Capture the cell that displays the provided text and extract its (X, Y) central coordinate. 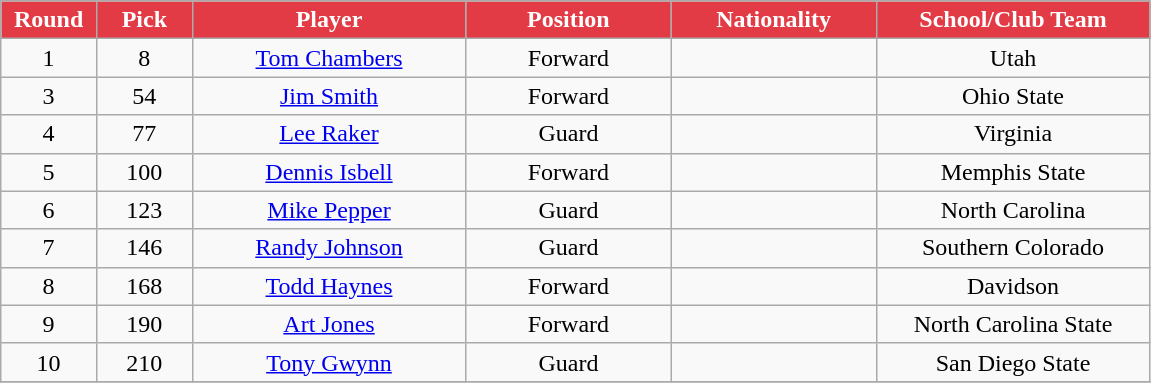
Southern Colorado (1013, 248)
San Diego State (1013, 362)
6 (49, 210)
Randy Johnson (329, 248)
Dennis Isbell (329, 172)
7 (49, 248)
5 (49, 172)
Virginia (1013, 134)
Round (49, 20)
Utah (1013, 58)
Mike Pepper (329, 210)
Ohio State (1013, 96)
10 (49, 362)
100 (144, 172)
146 (144, 248)
Lee Raker (329, 134)
School/Club Team (1013, 20)
North Carolina (1013, 210)
123 (144, 210)
9 (49, 324)
Jim Smith (329, 96)
190 (144, 324)
Tony Gwynn (329, 362)
3 (49, 96)
54 (144, 96)
Position (568, 20)
Todd Haynes (329, 286)
Memphis State (1013, 172)
Nationality (774, 20)
Art Jones (329, 324)
77 (144, 134)
Davidson (1013, 286)
North Carolina State (1013, 324)
4 (49, 134)
210 (144, 362)
Pick (144, 20)
Tom Chambers (329, 58)
168 (144, 286)
1 (49, 58)
Player (329, 20)
